Find where the given text appears and provide that cell's center as (x, y) coordinate. 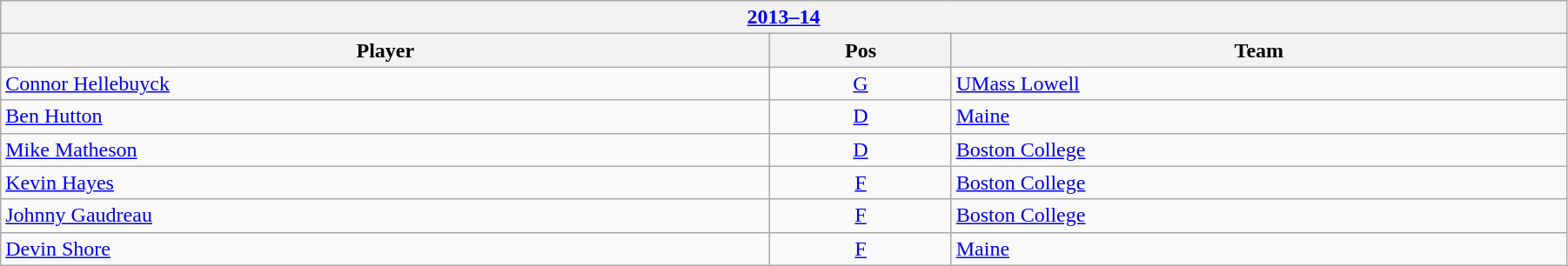
Ben Hutton (385, 116)
Player (385, 50)
2013–14 (784, 17)
Johnny Gaudreau (385, 216)
Mike Matheson (385, 150)
Devin Shore (385, 249)
Kevin Hayes (385, 183)
Connor Hellebuyck (385, 83)
Pos (861, 50)
Team (1258, 50)
UMass Lowell (1258, 83)
G (861, 83)
